Identify which cell holds the provided text, then report its [X, Y] central coordinate. 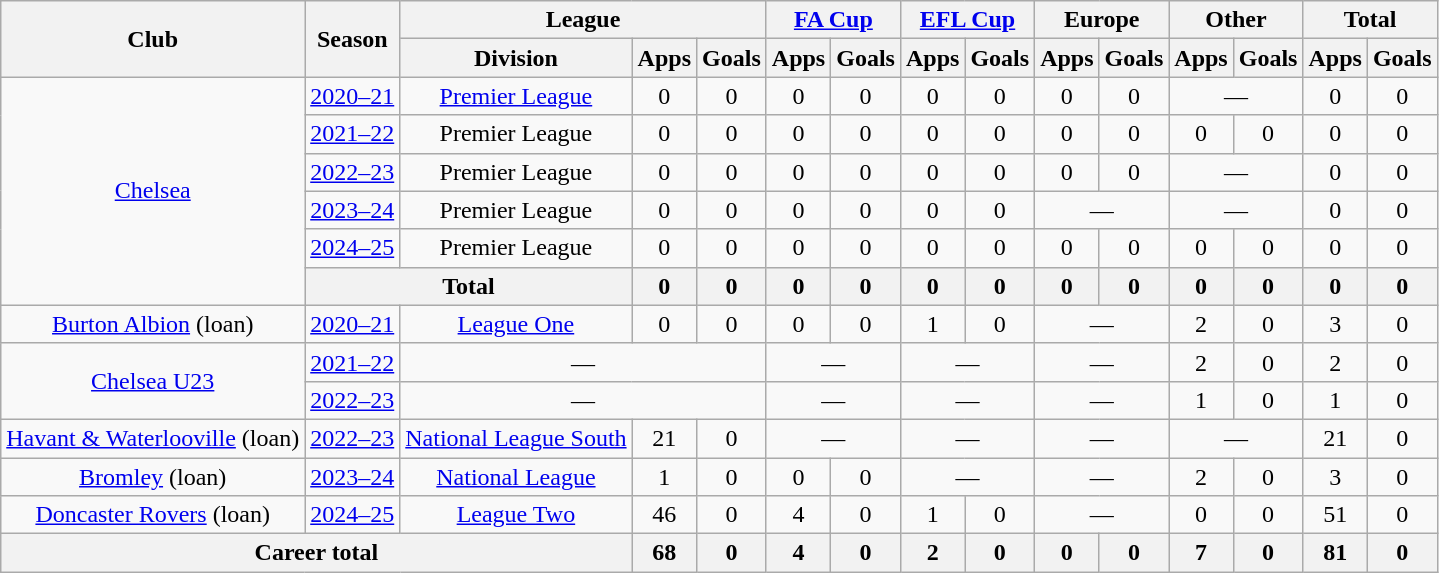
Season [352, 39]
National League [516, 477]
Other [1236, 20]
68 [664, 553]
Doncaster Rovers (loan) [153, 515]
Club [153, 39]
Chelsea [153, 191]
Burton Albion (loan) [153, 324]
Division [516, 58]
81 [1335, 553]
League Two [516, 515]
Havant & Waterlooville (loan) [153, 438]
Europe [1102, 20]
Career total [316, 553]
League One [516, 324]
7 [1201, 553]
Bromley (loan) [153, 477]
FA Cup [833, 20]
46 [664, 515]
National League South [516, 438]
51 [1335, 515]
EFL Cup [967, 20]
League [584, 20]
Chelsea U23 [153, 381]
